Return [x, y] of the center of cell containing provided text 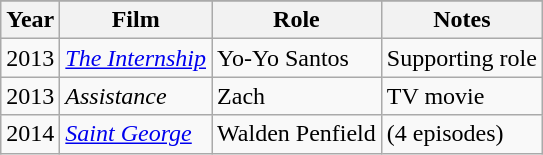
Saint George [136, 134]
2014 [30, 134]
Yo-Yo Santos [297, 58]
Assistance [136, 96]
Zach [297, 96]
Year [30, 20]
Film [136, 20]
Notes [462, 20]
TV movie [462, 96]
(4 episodes) [462, 134]
Walden Penfield [297, 134]
Role [297, 20]
The Internship [136, 58]
Supporting role [462, 58]
